Return the [X, Y] coordinate for the center point of the cell that contains the specified text.  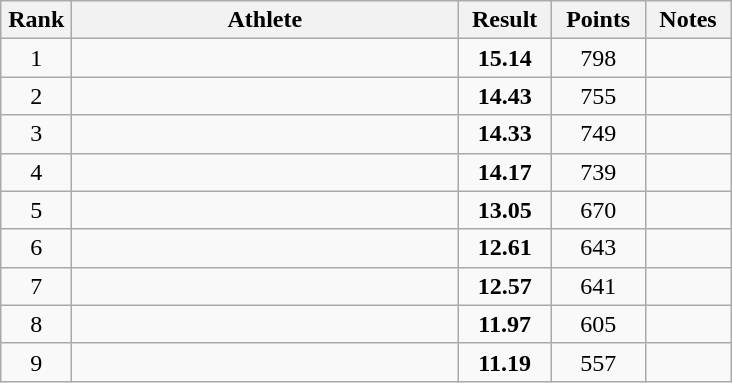
Notes [688, 20]
5 [36, 210]
641 [598, 286]
6 [36, 248]
605 [598, 324]
15.14 [505, 58]
8 [36, 324]
11.19 [505, 362]
749 [598, 134]
Result [505, 20]
13.05 [505, 210]
670 [598, 210]
12.61 [505, 248]
4 [36, 172]
Points [598, 20]
739 [598, 172]
9 [36, 362]
755 [598, 96]
643 [598, 248]
7 [36, 286]
Athlete [265, 20]
Rank [36, 20]
2 [36, 96]
14.43 [505, 96]
14.17 [505, 172]
798 [598, 58]
557 [598, 362]
11.97 [505, 324]
3 [36, 134]
1 [36, 58]
12.57 [505, 286]
14.33 [505, 134]
